Determine the (x, y) coordinate at the center of the cell enclosing the given text.  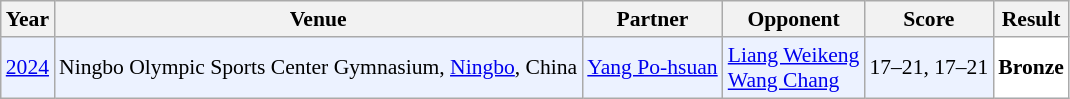
Partner (652, 19)
Venue (318, 19)
Bronze (1031, 68)
Opponent (794, 19)
2024 (28, 68)
Year (28, 19)
Yang Po-hsuan (652, 68)
Result (1031, 19)
Score (928, 19)
Ningbo Olympic Sports Center Gymnasium, Ningbo, China (318, 68)
17–21, 17–21 (928, 68)
Liang Weikeng Wang Chang (794, 68)
